Determine the (x, y) coordinate at the center of the cell enclosing the given text.  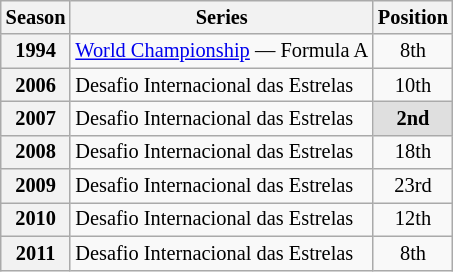
2008 (36, 152)
10th (413, 85)
Series (222, 17)
2010 (36, 219)
2nd (413, 118)
2011 (36, 253)
12th (413, 219)
Position (413, 17)
2006 (36, 85)
World Championship — Formula A (222, 51)
18th (413, 152)
2009 (36, 186)
23rd (413, 186)
Season (36, 17)
2007 (36, 118)
1994 (36, 51)
